Find where the given text appears and provide that cell's center as [x, y] coordinate. 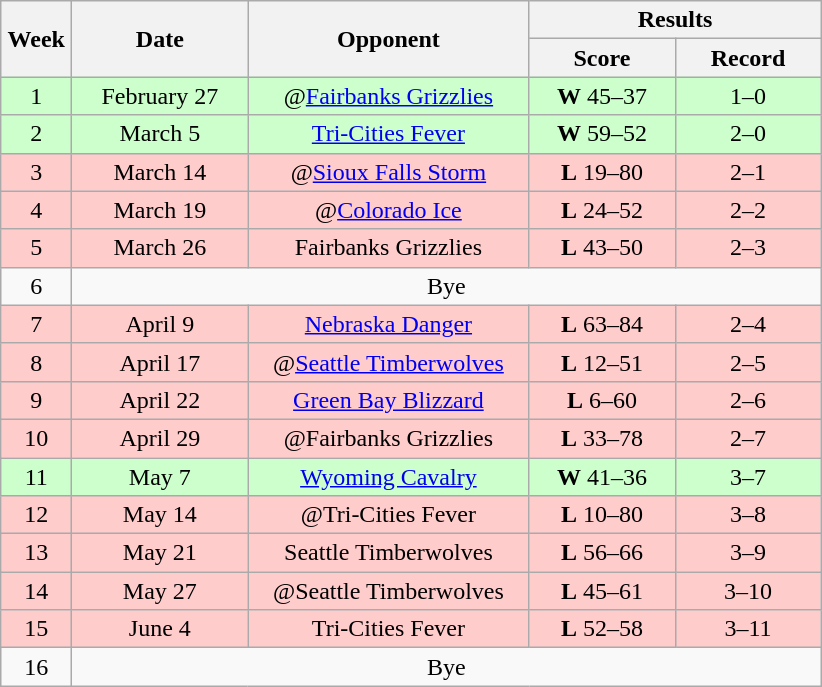
March 14 [160, 172]
L 10–80 [602, 515]
4 [36, 210]
@Colorado Ice [388, 210]
W 59–52 [602, 134]
2–1 [748, 172]
3–7 [748, 477]
May 21 [160, 553]
5 [36, 248]
L 63–84 [602, 324]
7 [36, 324]
3–9 [748, 553]
L 52–58 [602, 629]
L 24–52 [602, 210]
L 45–61 [602, 591]
2–7 [748, 438]
3–11 [748, 629]
May 7 [160, 477]
March 5 [160, 134]
L 33–78 [602, 438]
2–3 [748, 248]
3–10 [748, 591]
3 [36, 172]
Week [36, 39]
2–5 [748, 362]
February 27 [160, 96]
March 19 [160, 210]
3–8 [748, 515]
W 41–36 [602, 477]
2–4 [748, 324]
10 [36, 438]
12 [36, 515]
L 19–80 [602, 172]
June 4 [160, 629]
1 [36, 96]
May 14 [160, 515]
Fairbanks Grizzlies [388, 248]
April 17 [160, 362]
2–6 [748, 400]
Record [748, 58]
Score [602, 58]
Opponent [388, 39]
@Tri-Cities Fever [388, 515]
W 45–37 [602, 96]
L 56–66 [602, 553]
L 6–60 [602, 400]
L 43–50 [602, 248]
2–0 [748, 134]
1–0 [748, 96]
@Sioux Falls Storm [388, 172]
6 [36, 286]
April 22 [160, 400]
April 9 [160, 324]
13 [36, 553]
9 [36, 400]
Wyoming Cavalry [388, 477]
April 29 [160, 438]
2–2 [748, 210]
2 [36, 134]
Date [160, 39]
14 [36, 591]
11 [36, 477]
L 12–51 [602, 362]
Seattle Timberwolves [388, 553]
Results [675, 20]
March 26 [160, 248]
Nebraska Danger [388, 324]
Green Bay Blizzard [388, 400]
15 [36, 629]
May 27 [160, 591]
8 [36, 362]
16 [36, 667]
